Extract the [x, y] coordinate from the center of the cell holding the provided text.  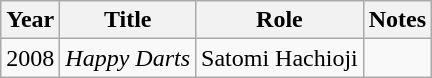
Role [280, 20]
Year [30, 20]
Happy Darts [128, 58]
Title [128, 20]
Satomi Hachioji [280, 58]
Notes [397, 20]
2008 [30, 58]
